Identify which cell holds the provided text, then report its [x, y] central coordinate. 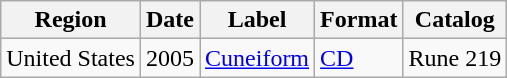
Format [359, 20]
Rune 219 [455, 58]
Cuneiform [258, 58]
2005 [170, 58]
United States [71, 58]
Catalog [455, 20]
Label [258, 20]
Date [170, 20]
CD [359, 58]
Region [71, 20]
